For the text-containing cell, return its midpoint in (X, Y) coordinate format. 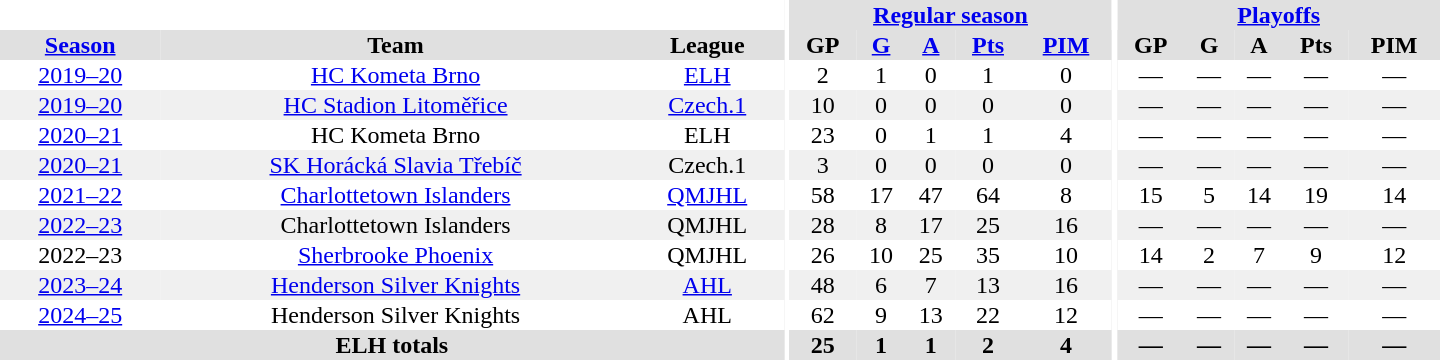
2024–25 (80, 315)
47 (931, 195)
23 (822, 135)
48 (822, 285)
28 (822, 225)
15 (1150, 195)
Playoffs (1278, 15)
Team (395, 45)
2023–24 (80, 285)
ELH totals (392, 345)
2021–22 (80, 195)
Sherbrooke Phoenix (395, 255)
HC Stadion Litoměřice (395, 105)
62 (822, 315)
58 (822, 195)
League (708, 45)
35 (988, 255)
64 (988, 195)
SK Horácká Slavia Třebíč (395, 165)
3 (822, 165)
22 (988, 315)
5 (1209, 195)
6 (881, 285)
19 (1316, 195)
26 (822, 255)
Season (80, 45)
Regular season (950, 15)
